Provide the (x, y) coordinate of the cell's center where the given text is located.  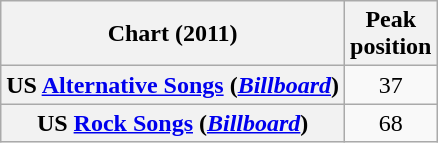
68 (391, 123)
37 (391, 85)
US Alternative Songs (Billboard) (173, 85)
Chart (2011) (173, 34)
US Rock Songs (Billboard) (173, 123)
Peakposition (391, 34)
